Provide the [X, Y] coordinate of the cell's center where the given text is located.  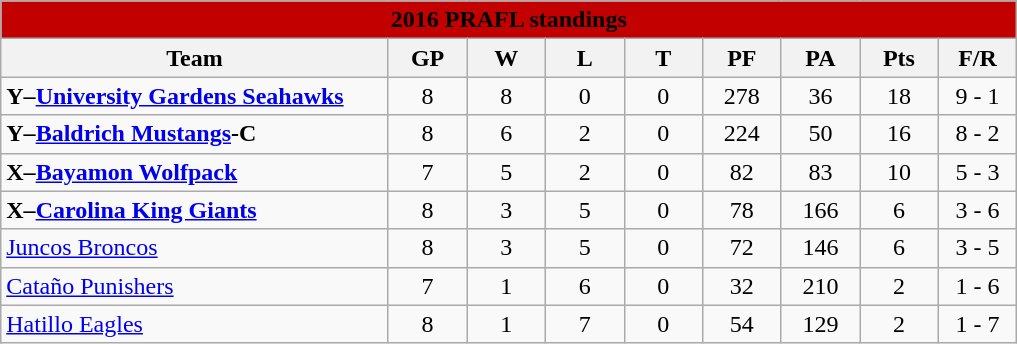
Cataño Punishers [195, 286]
166 [820, 210]
54 [742, 324]
W [506, 58]
Hatillo Eagles [195, 324]
72 [742, 248]
X–Carolina King Giants [195, 210]
T [664, 58]
Y–University Gardens Seahawks [195, 96]
Y–Baldrich Mustangs-C [195, 134]
129 [820, 324]
10 [900, 172]
1 - 6 [978, 286]
5 - 3 [978, 172]
X–Bayamon Wolfpack [195, 172]
78 [742, 210]
F/R [978, 58]
278 [742, 96]
32 [742, 286]
PA [820, 58]
GP [428, 58]
16 [900, 134]
82 [742, 172]
146 [820, 248]
18 [900, 96]
1 - 7 [978, 324]
36 [820, 96]
Team [195, 58]
210 [820, 286]
83 [820, 172]
L [584, 58]
Pts [900, 58]
PF [742, 58]
3 - 5 [978, 248]
2016 PRAFL standings [509, 20]
8 - 2 [978, 134]
9 - 1 [978, 96]
3 - 6 [978, 210]
Juncos Broncos [195, 248]
50 [820, 134]
224 [742, 134]
